Locate the cell with the specified text and output its [x, y] center coordinate. 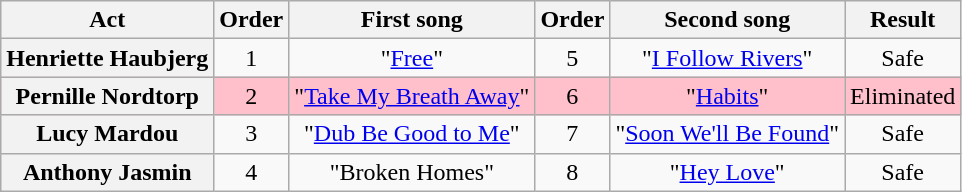
1 [252, 58]
8 [572, 172]
Eliminated [903, 96]
Henriette Haubjerg [108, 58]
"I Follow Rivers" [728, 58]
"Take My Breath Away" [412, 96]
7 [572, 134]
Lucy Mardou [108, 134]
4 [252, 172]
Anthony Jasmin [108, 172]
"Free" [412, 58]
"Dub Be Good to Me" [412, 134]
"Habits" [728, 96]
6 [572, 96]
2 [252, 96]
5 [572, 58]
Pernille Nordtorp [108, 96]
First song [412, 20]
Act [108, 20]
"Broken Homes" [412, 172]
"Hey Love" [728, 172]
3 [252, 134]
Result [903, 20]
Second song [728, 20]
"Soon We'll Be Found" [728, 134]
